Search for the cell housing the specified text and yield its (X, Y) center coordinate. 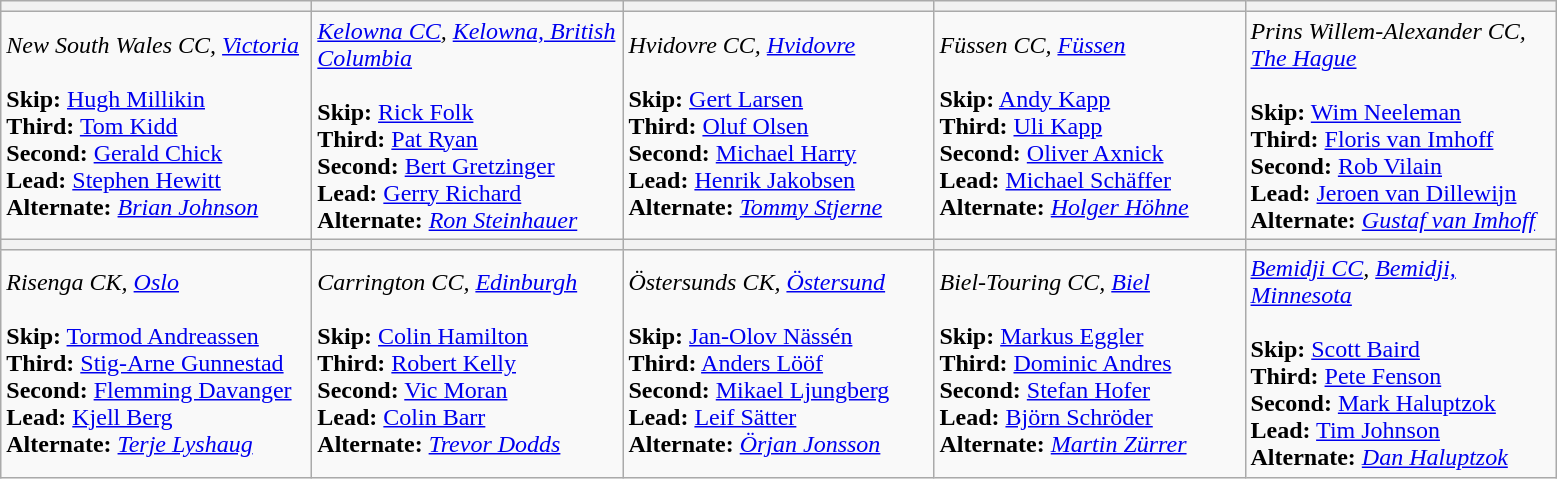
Östersunds CK, Östersund Skip: Jan-Olov Nässén Third: Anders Lööf Second: Mikael Ljungberg Lead: Leif Sätter Alternate: Örjan Jonsson (778, 364)
Hvidovre CC, Hvidovre Skip: Gert Larsen Third: Oluf Olsen Second: Michael Harry Lead: Henrik Jakobsen Alternate: Tommy Stjerne (778, 126)
New South Wales CC, Victoria Skip: Hugh Millikin Third: Tom Kidd Second: Gerald Chick Lead: Stephen Hewitt Alternate: Brian Johnson (156, 126)
Kelowna CC, Kelowna, British Columbia Skip: Rick Folk Third: Pat Ryan Second: Bert Gretzinger Lead: Gerry Richard Alternate: Ron Steinhauer (468, 126)
Carrington CC, Edinburgh Skip: Colin Hamilton Third: Robert Kelly Second: Vic Moran Lead: Colin Barr Alternate: Trevor Dodds (468, 364)
Biel-Touring CC, Biel Skip: Markus Eggler Third: Dominic Andres Second: Stefan Hofer Lead: Björn Schröder Alternate: Martin Zürrer (1090, 364)
Bemidji CC, Bemidji, Minnesota Skip: Scott Baird Third: Pete Fenson Second: Mark Haluptzok Lead: Tim Johnson Alternate: Dan Haluptzok (1400, 364)
Füssen CC, FüssenSkip: Andy Kapp Third: Uli Kapp Second: Oliver Axnick Lead: Michael Schäffer Alternate: Holger Höhne (1090, 126)
Risenga CK, Oslo Skip: Tormod Andreassen Third: Stig-Arne Gunnestad Second: Flemming Davanger Lead: Kjell Berg Alternate: Terje Lyshaug (156, 364)
